From the cell containing the given text, extract its center point as (X, Y) coordinate. 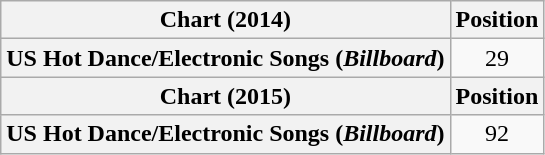
92 (497, 134)
Chart (2014) (226, 20)
Chart (2015) (226, 96)
29 (497, 58)
